For the text-containing cell, return its midpoint in (X, Y) coordinate format. 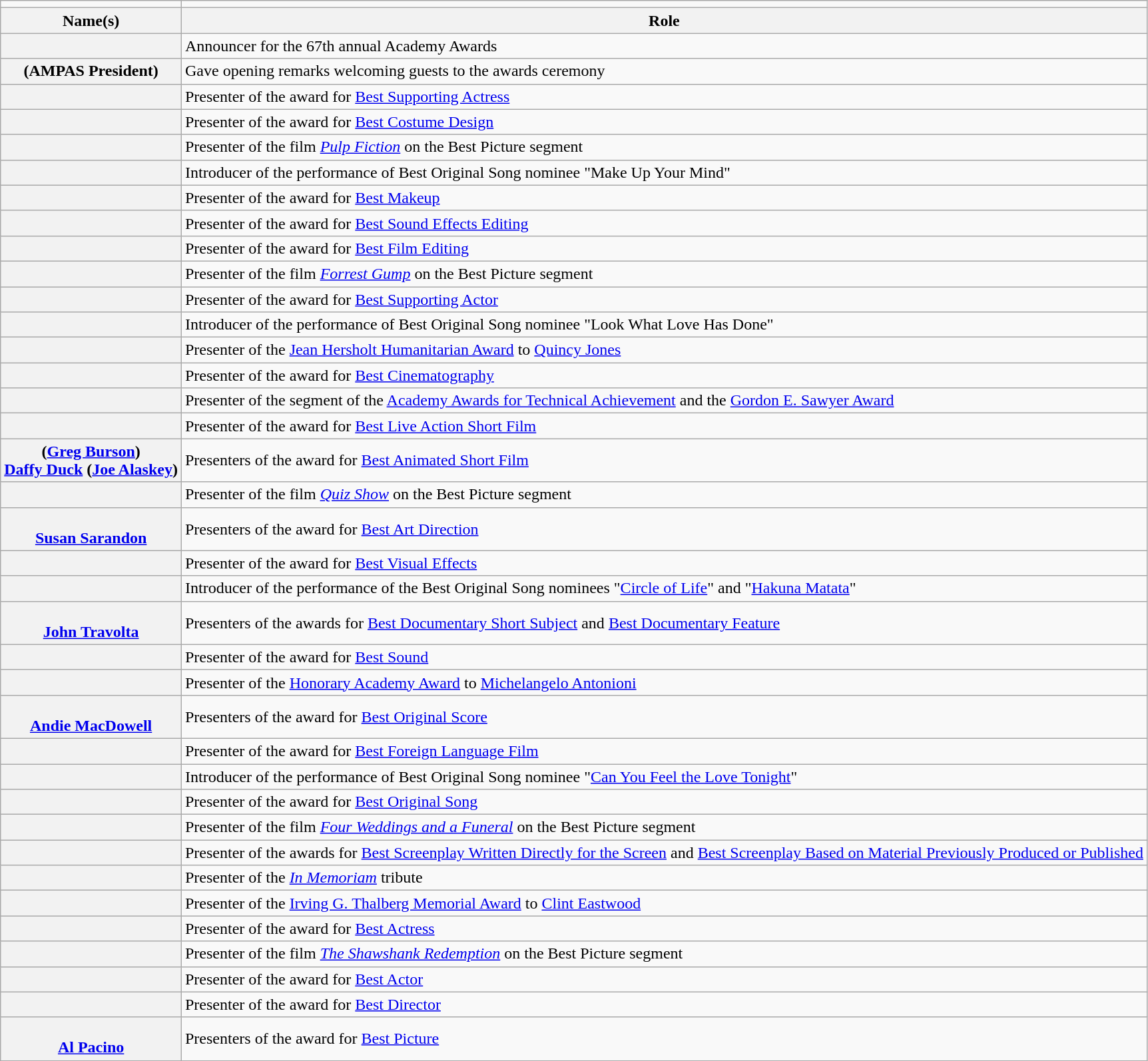
Presenter of the award for Best Sound Effects Editing (664, 223)
(Greg Burson) Daffy Duck (Joe Alaskey) (91, 461)
Presenter of the awards for Best Screenplay Written Directly for the Screen and Best Screenplay Based on Material Previously Produced or Published (664, 853)
Presenters of the award for Best Picture (664, 1038)
Presenter of the award for Best Director (664, 1004)
Presenters of the awards for Best Documentary Short Subject and Best Documentary Feature (664, 623)
Role (664, 21)
Presenter of the award for Best Supporting Actor (664, 299)
Presenter of the award for Best Foreign Language Film (664, 751)
(AMPAS President) (91, 71)
Presenter of the film Quiz Show on the Best Picture segment (664, 495)
Presenter of the award for Best Sound (664, 657)
Al Pacino (91, 1038)
Presenter of the segment of the Academy Awards for Technical Achievement and the Gordon E. Sawyer Award (664, 401)
Name(s) (91, 21)
Presenter of the award for Best Original Song (664, 802)
Presenters of the award for Best Original Score (664, 716)
Presenter of the film Pulp Fiction on the Best Picture segment (664, 147)
Presenter of the award for Best Film Editing (664, 248)
Presenter of the award for Best Actress (664, 929)
Presenter of the award for Best Supporting Actress (664, 97)
Presenter of the Irving G. Thalberg Memorial Award to Clint Eastwood (664, 903)
Announcer for the 67th annual Academy Awards (664, 46)
Presenter of the film Four Weddings and a Funeral on the Best Picture segment (664, 827)
Presenter of the Jean Hersholt Humanitarian Award to Quincy Jones (664, 350)
Presenter of the award for Best Costume Design (664, 122)
Introducer of the performance of Best Original Song nominee "Can You Feel the Love Tonight" (664, 777)
Presenter of the In Memoriam tribute (664, 878)
Presenter of the award for Best Visual Effects (664, 563)
Introducer of the performance of Best Original Song nominee "Look What Love Has Done" (664, 325)
Presenter of the film Forrest Gump on the Best Picture segment (664, 274)
Presenter of the Honorary Academy Award to Michelangelo Antonioni (664, 682)
Andie MacDowell (91, 716)
Presenter of the award for Best Actor (664, 979)
Presenter of the award for Best Makeup (664, 198)
Susan Sarandon (91, 529)
Presenters of the award for Best Art Direction (664, 529)
Presenters of the award for Best Animated Short Film (664, 461)
Presenter of the award for Best Cinematography (664, 375)
Gave opening remarks welcoming guests to the awards ceremony (664, 71)
Introducer of the performance of Best Original Song nominee "Make Up Your Mind" (664, 172)
John Travolta (91, 623)
Introducer of the performance of the Best Original Song nominees "Circle of Life" and "Hakuna Matata" (664, 588)
Presenter of the film The Shawshank Redemption on the Best Picture segment (664, 954)
Presenter of the award for Best Live Action Short Film (664, 426)
